Return (X, Y) of the center of cell containing provided text 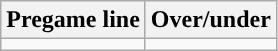
Pregame line (74, 20)
Over/under (210, 20)
